Return the (x, y) coordinate for the center point of the cell that contains the specified text.  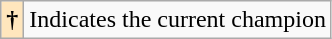
† (12, 20)
Indicates the current champion (178, 20)
